Output the [x, y] coordinate of the center of the cell containing the given text.  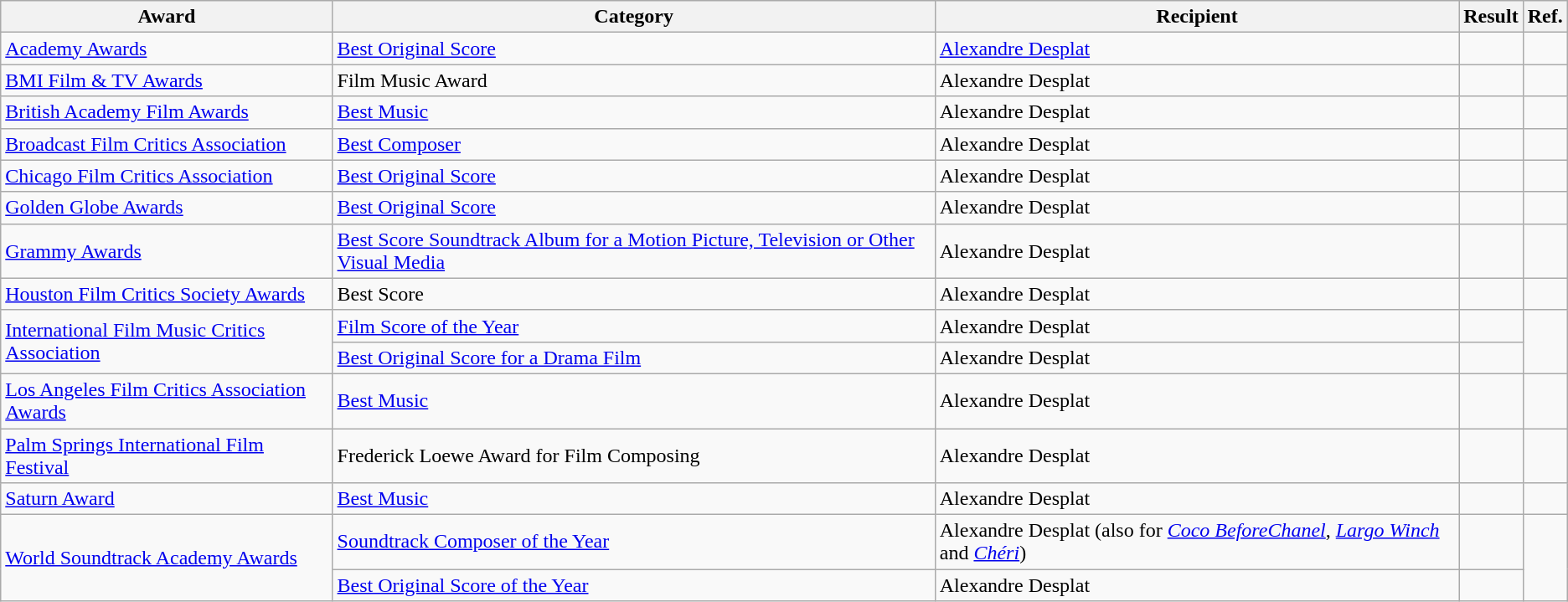
Best Score [633, 294]
Result [1491, 17]
Film Music Award [633, 80]
Best Score Soundtrack Album for a Motion Picture, Television or Other Visual Media [633, 251]
Broadcast Film Critics Association [167, 144]
Alexandre Desplat (also for Coco BeforeChanel, Largo Winch and Chéri) [1197, 543]
Award [167, 17]
BMI Film & TV Awards [167, 80]
Category [633, 17]
International Film Music Critics Association [167, 342]
Recipient [1197, 17]
Golden Globe Awards [167, 208]
British Academy Film Awards [167, 112]
Ref. [1545, 17]
Frederick Loewe Award for Film Composing [633, 455]
Academy Awards [167, 49]
Houston Film Critics Society Awards [167, 294]
Los Angeles Film Critics Association Awards [167, 400]
World Soundtrack Academy Awards [167, 558]
Best Composer [633, 144]
Soundtrack Composer of the Year [633, 543]
Saturn Award [167, 499]
Grammy Awards [167, 251]
Best Original Score for a Drama Film [633, 358]
Best Original Score of the Year [633, 585]
Film Score of the Year [633, 326]
Chicago Film Critics Association [167, 176]
Palm Springs International Film Festival [167, 455]
